Return the (X, Y) coordinate for the center point of the cell that contains the specified text.  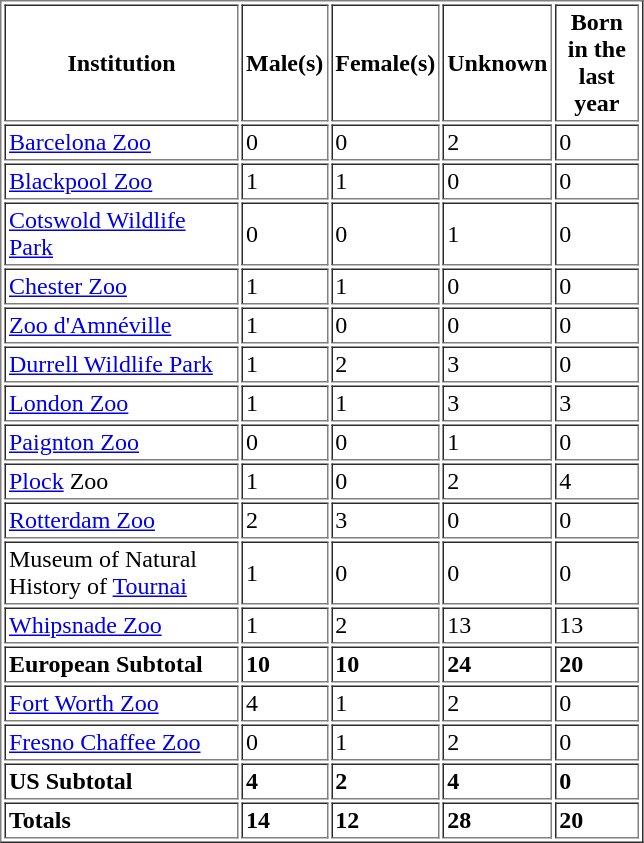
London Zoo (121, 404)
Durrell Wildlife Park (121, 364)
Male(s) (285, 62)
Fort Worth Zoo (121, 704)
Born in the last year (597, 62)
12 (386, 820)
14 (285, 820)
Fresno Chaffee Zoo (121, 742)
US Subtotal (121, 782)
Rotterdam Zoo (121, 520)
European Subtotal (121, 664)
Paignton Zoo (121, 442)
Whipsnade Zoo (121, 626)
Plock Zoo (121, 482)
Totals (121, 820)
Female(s) (386, 62)
Museum of Natural History of Tournai (121, 574)
24 (498, 664)
Chester Zoo (121, 286)
Barcelona Zoo (121, 142)
28 (498, 820)
Zoo d'Amnéville (121, 326)
Unknown (498, 62)
Institution (121, 62)
Blackpool Zoo (121, 182)
Cotswold Wildlife Park (121, 234)
